Extract the [x, y] coordinate from the center of the cell holding the provided text.  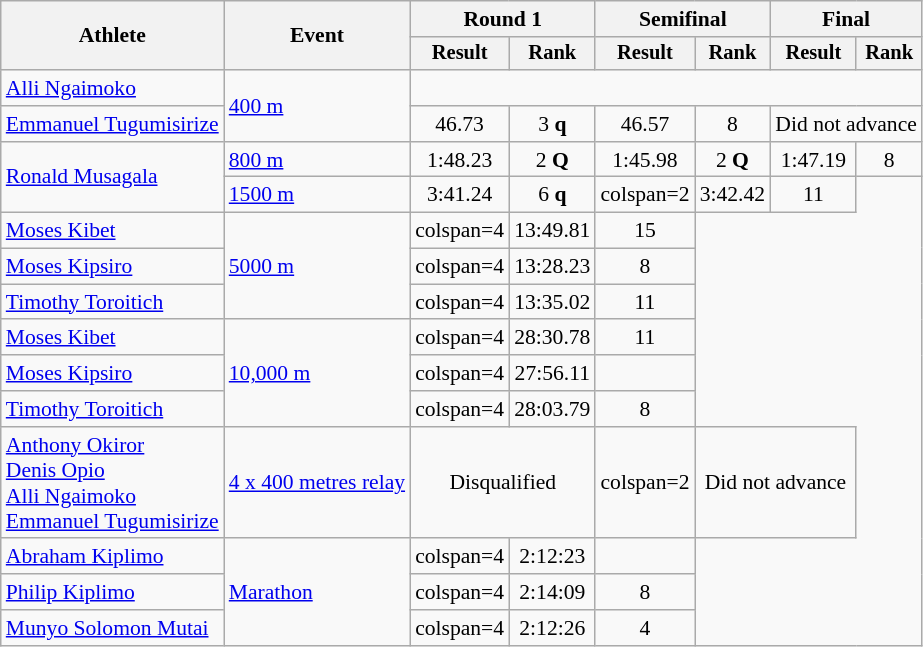
Round 1 [502, 19]
Athlete [112, 36]
13:49.81 [552, 231]
Munyo Solomon Mutai [112, 628]
3 q [552, 124]
Philip Kiplimo [112, 592]
2:12:26 [552, 628]
5000 m [317, 266]
1:47.19 [813, 160]
46.57 [644, 124]
Alli Ngaimoko [112, 88]
Marathon [317, 592]
800 m [317, 160]
28:30.78 [552, 338]
Anthony OkirorDenis OpioAlli NgaimokoEmmanuel Tugumisirize [112, 483]
2:12:23 [552, 557]
3:41.24 [460, 195]
Event [317, 36]
28:03.79 [552, 409]
Abraham Kiplimo [112, 557]
27:56.11 [552, 373]
6 q [552, 195]
Final [846, 19]
4 x 400 metres relay [317, 483]
46.73 [460, 124]
Emmanuel Tugumisirize [112, 124]
1500 m [317, 195]
1:48.23 [460, 160]
2:14:09 [552, 592]
Semifinal [682, 19]
13:28.23 [552, 267]
400 m [317, 106]
10,000 m [317, 374]
15 [644, 231]
Disqualified [502, 483]
13:35.02 [552, 302]
Ronald Musagala [112, 178]
3:42.42 [732, 195]
1:45.98 [644, 160]
4 [644, 628]
